Search for the cell housing the specified text and yield its [X, Y] center coordinate. 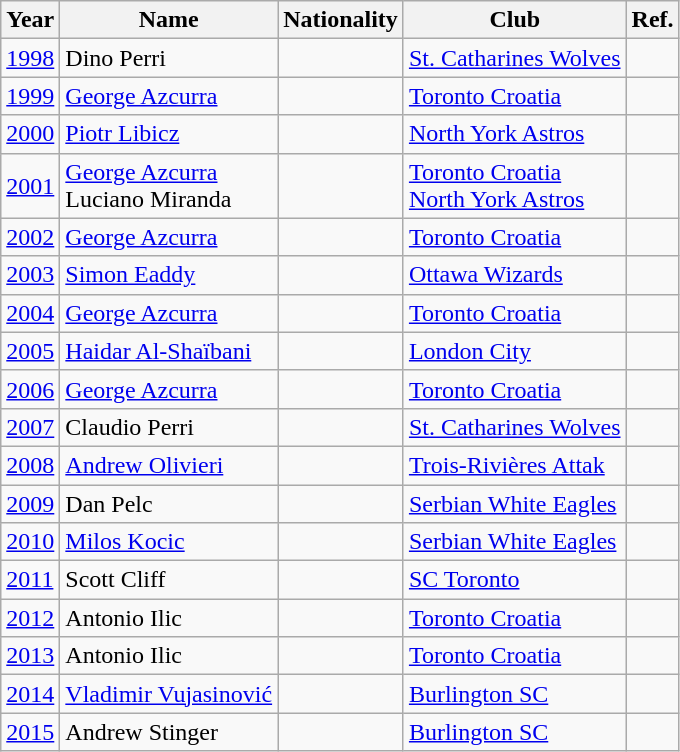
George Azcurra Luciano Miranda [169, 186]
2007 [30, 427]
Andrew Stinger [169, 732]
1999 [30, 96]
Dan Pelc [169, 503]
Toronto CroatiaNorth York Astros [514, 186]
Claudio Perri [169, 427]
Dino Perri [169, 58]
Nationality [341, 20]
2009 [30, 503]
Andrew Olivieri [169, 465]
Vladimir Vujasinović [169, 694]
Scott Cliff [169, 580]
Simon Eaddy [169, 275]
Piotr Libicz [169, 134]
2012 [30, 618]
2005 [30, 351]
2013 [30, 656]
Trois-Rivières Attak [514, 465]
Year [30, 20]
2006 [30, 389]
Ottawa Wizards [514, 275]
Haidar Al-Shaïbani [169, 351]
North York Astros [514, 134]
2003 [30, 275]
2010 [30, 542]
SC Toronto [514, 580]
Ref. [652, 20]
2002 [30, 237]
2011 [30, 580]
Club [514, 20]
2004 [30, 313]
2000 [30, 134]
2008 [30, 465]
2014 [30, 694]
Name [169, 20]
Milos Kocic [169, 542]
London City [514, 351]
2001 [30, 186]
2015 [30, 732]
1998 [30, 58]
